Extract the [x, y] coordinate from the center of the cell holding the provided text.  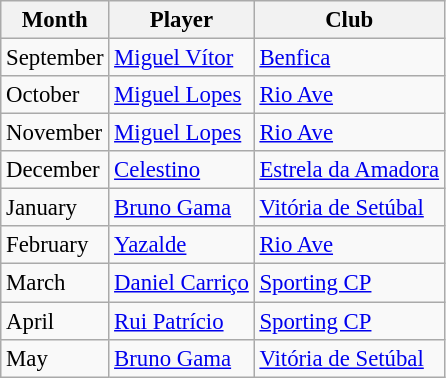
September [55, 58]
February [55, 245]
March [55, 283]
May [55, 358]
Estrela da Amadora [349, 170]
Yazalde [182, 245]
Month [55, 20]
October [55, 95]
April [55, 321]
November [55, 133]
Club [349, 20]
January [55, 208]
Rui Patrício [182, 321]
Miguel Vítor [182, 58]
Daniel Carriço [182, 283]
Benfica [349, 58]
Celestino [182, 170]
Player [182, 20]
December [55, 170]
